Scan for the cell matching the given text and deliver its (X, Y) coordinate at center. 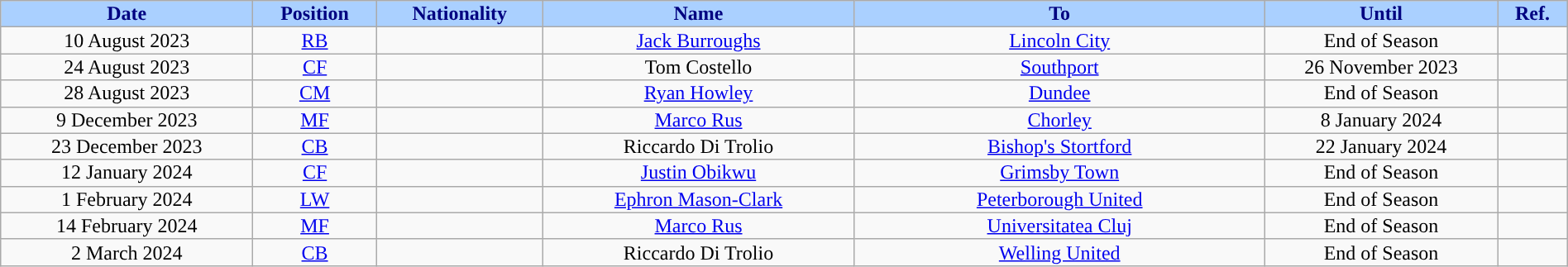
Dundee (1060, 93)
10 August 2023 (127, 41)
To (1060, 14)
26 November 2023 (1381, 67)
Ephron Mason-Clark (698, 199)
Bishop's Stortford (1060, 146)
24 August 2023 (127, 67)
Southport (1060, 67)
Name (698, 14)
2 March 2024 (127, 252)
23 December 2023 (127, 146)
Welling United (1060, 252)
Ryan Howley (698, 93)
Position (315, 14)
Peterborough United (1060, 199)
Until (1381, 14)
LW (315, 199)
Grimsby Town (1060, 173)
28 August 2023 (127, 93)
Lincoln City (1060, 41)
22 January 2024 (1381, 146)
Nationality (460, 14)
8 January 2024 (1381, 120)
Justin Obikwu (698, 173)
Date (127, 14)
Chorley (1060, 120)
Ref. (1533, 14)
14 February 2024 (127, 226)
12 January 2024 (127, 173)
CM (315, 93)
RB (315, 41)
Jack Burroughs (698, 41)
9 December 2023 (127, 120)
Tom Costello (698, 67)
1 February 2024 (127, 199)
Universitatea Cluj (1060, 226)
